Pinpoint the cell where the given text exists, returning its [x, y] midpoint coordinate. 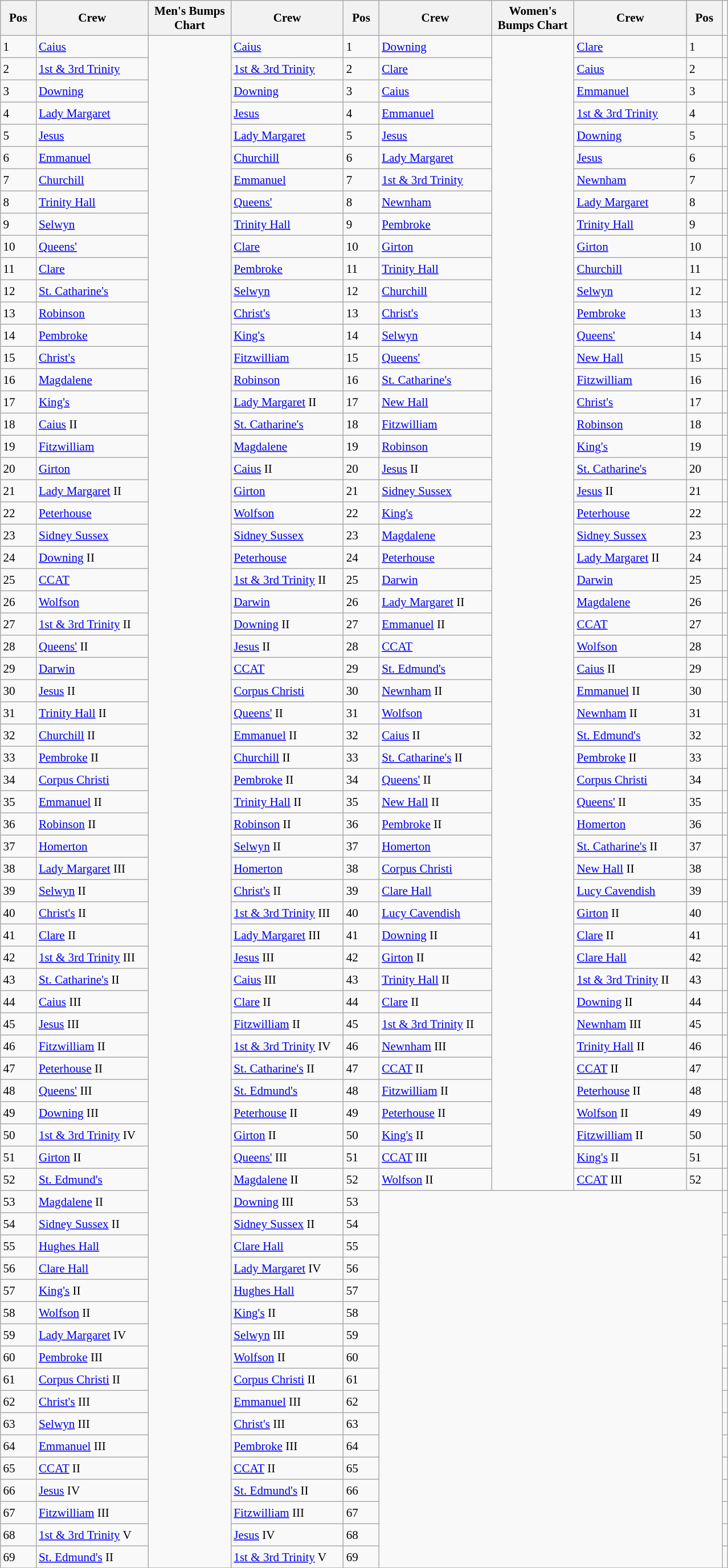
Women's Bumps Chart [533, 18]
Men's Bumps Chart [189, 18]
